For the text-containing cell, return its midpoint in [x, y] coordinate format. 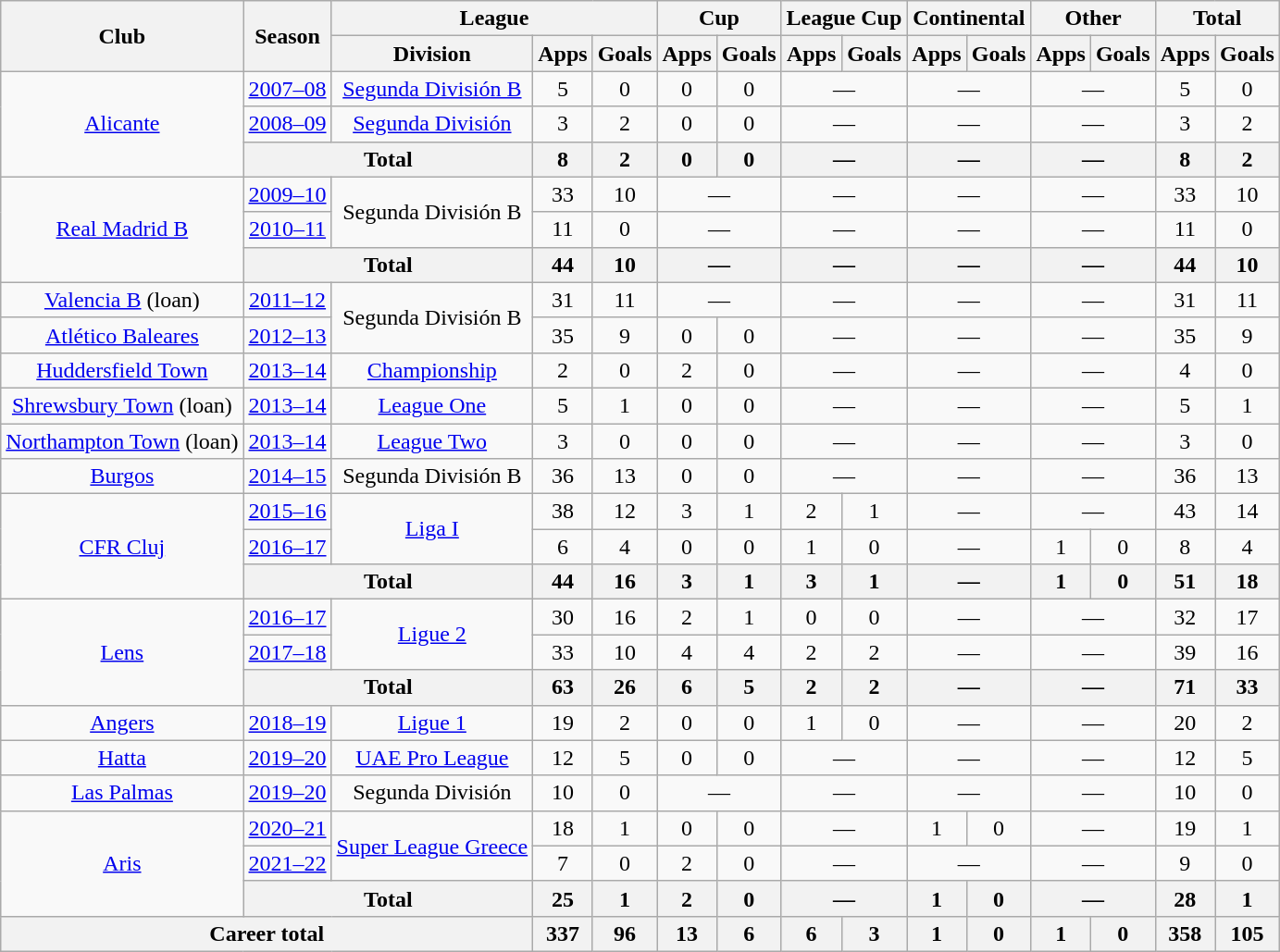
43 [1185, 512]
2011–12 [287, 300]
28 [1185, 898]
Championship [432, 370]
League One [432, 405]
Season [287, 36]
CFR Cluj [122, 547]
Career total [267, 933]
2012–13 [287, 335]
26 [625, 687]
25 [563, 898]
Club [122, 36]
14 [1248, 512]
League Two [432, 441]
Other [1093, 19]
Huddersfield Town [122, 370]
17 [1248, 617]
UAE Pro League [432, 758]
2021–22 [287, 863]
Cup [719, 19]
2009–10 [287, 194]
358 [1185, 933]
League Cup [844, 19]
2015–16 [287, 512]
Ligue 1 [432, 723]
Shrewsbury Town (loan) [122, 405]
Division [432, 54]
105 [1248, 933]
20 [1185, 723]
Aris [122, 863]
32 [1185, 617]
Hatta [122, 758]
2010–11 [287, 229]
Alicante [122, 124]
2017–18 [287, 652]
38 [563, 512]
Northampton Town (loan) [122, 441]
51 [1185, 582]
Super League Greece [432, 846]
Valencia B (loan) [122, 300]
Angers [122, 723]
Atlético Baleares [122, 335]
2007–08 [287, 89]
30 [563, 617]
Las Palmas [122, 793]
League [494, 19]
39 [1185, 652]
2008–09 [287, 124]
71 [1185, 687]
96 [625, 933]
63 [563, 687]
7 [563, 863]
Continental [969, 19]
2014–15 [287, 476]
2018–19 [287, 723]
Burgos [122, 476]
Real Madrid B [122, 229]
Ligue 2 [432, 635]
337 [563, 933]
Liga I [432, 529]
Lens [122, 652]
2020–21 [287, 828]
